Identify which cell holds the provided text, then report its [x, y] central coordinate. 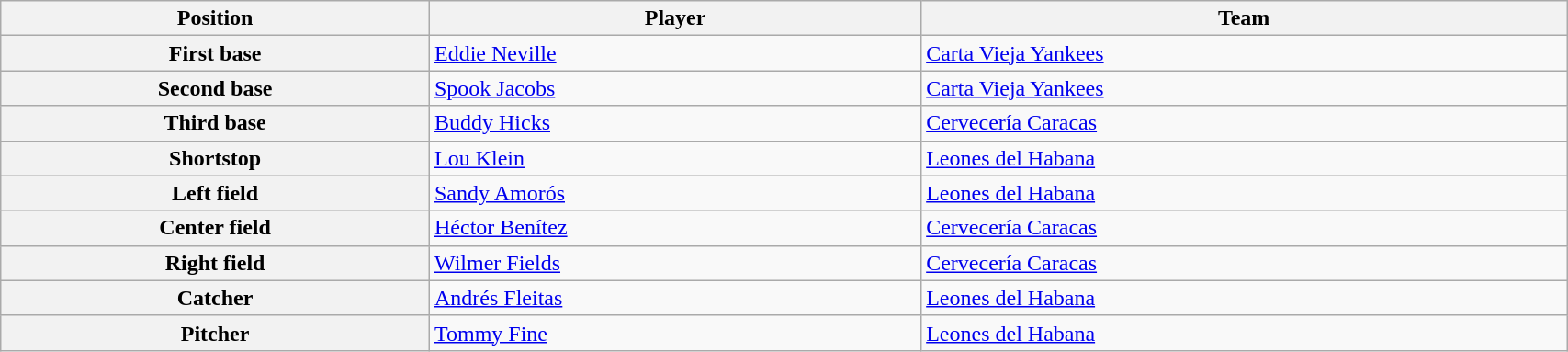
Andrés Fleitas [674, 298]
Eddie Neville [674, 53]
Right field [215, 263]
Center field [215, 228]
Buddy Hicks [674, 123]
First base [215, 53]
Position [215, 18]
Third base [215, 123]
Catcher [215, 298]
Left field [215, 193]
Lou Klein [674, 158]
Second base [215, 88]
Player [674, 18]
Team [1244, 18]
Tommy Fine [674, 333]
Spook Jacobs [674, 88]
Wilmer Fields [674, 263]
Héctor Benítez [674, 228]
Shortstop [215, 158]
Pitcher [215, 333]
Sandy Amorós [674, 193]
